Detect which cell encompasses the target text, then output its [x, y] center coordinate. 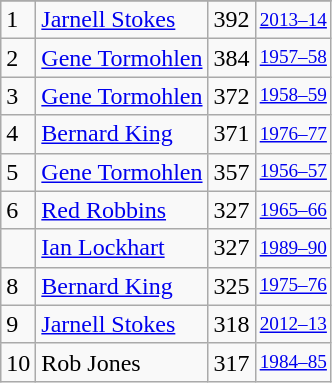
6 [18, 210]
318 [232, 324]
2013–14 [293, 20]
325 [232, 286]
371 [232, 134]
3 [18, 96]
2 [18, 58]
1989–90 [293, 248]
1956–57 [293, 172]
8 [18, 286]
1975–76 [293, 286]
1965–66 [293, 210]
357 [232, 172]
1958–59 [293, 96]
372 [232, 96]
9 [18, 324]
1984–85 [293, 362]
4 [18, 134]
392 [232, 20]
1976–77 [293, 134]
5 [18, 172]
317 [232, 362]
Red Robbins [122, 210]
10 [18, 362]
2012–13 [293, 324]
384 [232, 58]
1 [18, 20]
Ian Lockhart [122, 248]
Rob Jones [122, 362]
1957–58 [293, 58]
